Pinpoint the cell where the given text exists, returning its [x, y] midpoint coordinate. 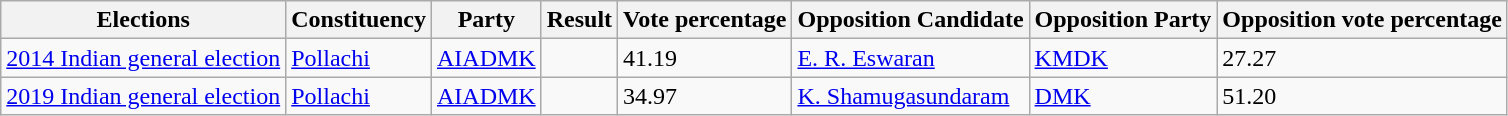
2019 Indian general election [144, 96]
E. R. Eswaran [910, 58]
Party [486, 20]
41.19 [705, 58]
K. Shamugasundaram [910, 96]
Opposition Candidate [910, 20]
2014 Indian general election [144, 58]
Constituency [359, 20]
34.97 [705, 96]
Elections [144, 20]
Opposition Party [1123, 20]
27.27 [1362, 58]
51.20 [1362, 96]
DMK [1123, 96]
Opposition vote percentage [1362, 20]
Result [579, 20]
KMDK [1123, 58]
Vote percentage [705, 20]
